Output the [x, y] coordinate of the center of the cell containing the given text.  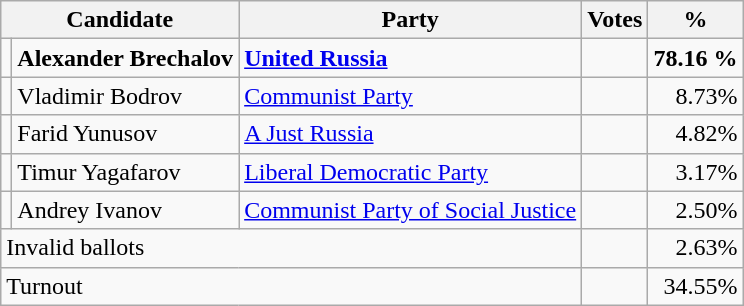
Alexander Brechalov [126, 58]
Andrey Ivanov [126, 210]
78.16 % [696, 58]
Turnout [292, 286]
United Russia [410, 58]
3.17% [696, 172]
2.63% [696, 248]
Vladimir Bodrov [126, 96]
4.82% [696, 134]
Communist Party of Social Justice [410, 210]
2.50% [696, 210]
A Just Russia [410, 134]
Timur Yagafarov [126, 172]
34.55% [696, 286]
Candidate [120, 20]
Farid Yunusov [126, 134]
Votes [615, 20]
Party [410, 20]
% [696, 20]
Invalid ballots [292, 248]
8.73% [696, 96]
Communist Party [410, 96]
Liberal Democratic Party [410, 172]
